Find where the given text appears and provide that cell's center as (x, y) coordinate. 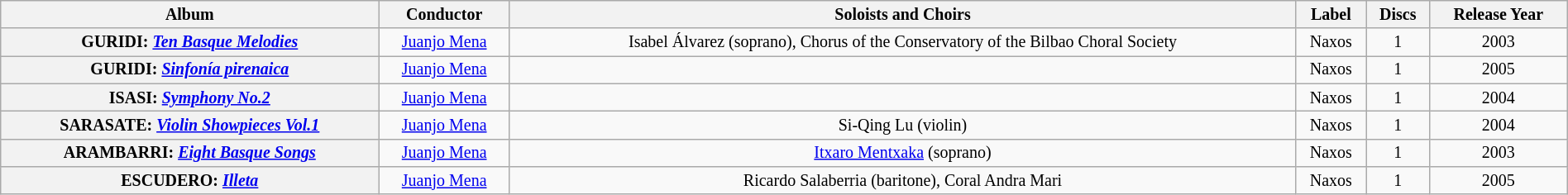
Discs (1398, 15)
GURIDI: Ten Basque Melodies (190, 43)
SARASATE: Violin Showpieces Vol.1 (190, 126)
ARAMBARRI: Eight Basque Songs (190, 152)
Album (190, 15)
Label (1331, 15)
Soloists and Choirs (902, 15)
Isabel Álvarez (soprano), Chorus of the Conservatory of the Bilbao Choral Society (902, 43)
ISASI: Symphony No.2 (190, 97)
ESCUDERO: Illeta (190, 180)
Itxaro Mentxaka (soprano) (902, 152)
Release Year (1499, 15)
Si-Qing Lu (violin) (902, 126)
Conductor (445, 15)
GURIDI: Sinfonía pirenaica (190, 69)
Ricardo Salaberria (baritone), Coral Andra Mari (902, 180)
